Search for the cell housing the specified text and yield its [x, y] center coordinate. 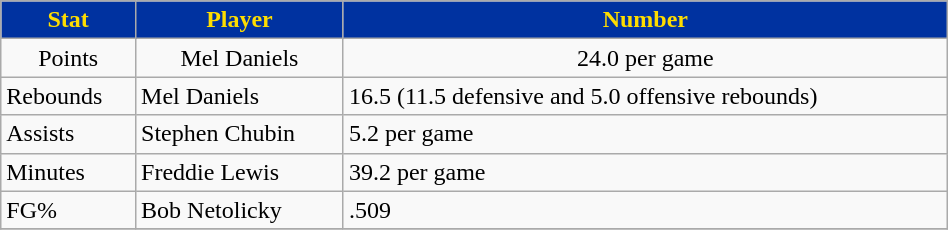
Freddie Lewis [240, 172]
39.2 per game [645, 172]
.509 [645, 210]
Player [240, 20]
Minutes [68, 172]
FG% [68, 210]
Assists [68, 134]
24.0 per game [645, 58]
Stephen Chubin [240, 134]
16.5 (11.5 defensive and 5.0 offensive rebounds) [645, 96]
Number [645, 20]
Bob Netolicky [240, 210]
Rebounds [68, 96]
Stat [68, 20]
5.2 per game [645, 134]
Points [68, 58]
